Search for the cell housing the specified text and yield its [X, Y] center coordinate. 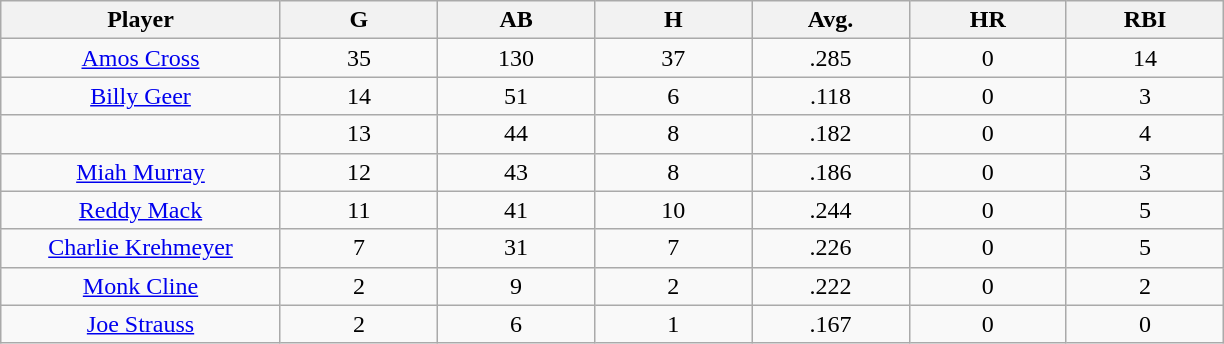
Billy Geer [141, 96]
44 [516, 134]
.118 [830, 96]
35 [358, 58]
.167 [830, 324]
43 [516, 172]
.285 [830, 58]
H [674, 20]
.244 [830, 210]
Player [141, 20]
AB [516, 20]
RBI [1144, 20]
41 [516, 210]
Joe Strauss [141, 324]
Miah Murray [141, 172]
37 [674, 58]
130 [516, 58]
Charlie Krehmeyer [141, 248]
Reddy Mack [141, 210]
10 [674, 210]
13 [358, 134]
Amos Cross [141, 58]
.226 [830, 248]
G [358, 20]
31 [516, 248]
12 [358, 172]
9 [516, 286]
11 [358, 210]
4 [1144, 134]
.186 [830, 172]
HR [988, 20]
51 [516, 96]
Monk Cline [141, 286]
Avg. [830, 20]
.222 [830, 286]
.182 [830, 134]
1 [674, 324]
